Determine the (X, Y) coordinate at the center of the cell enclosing the given text.  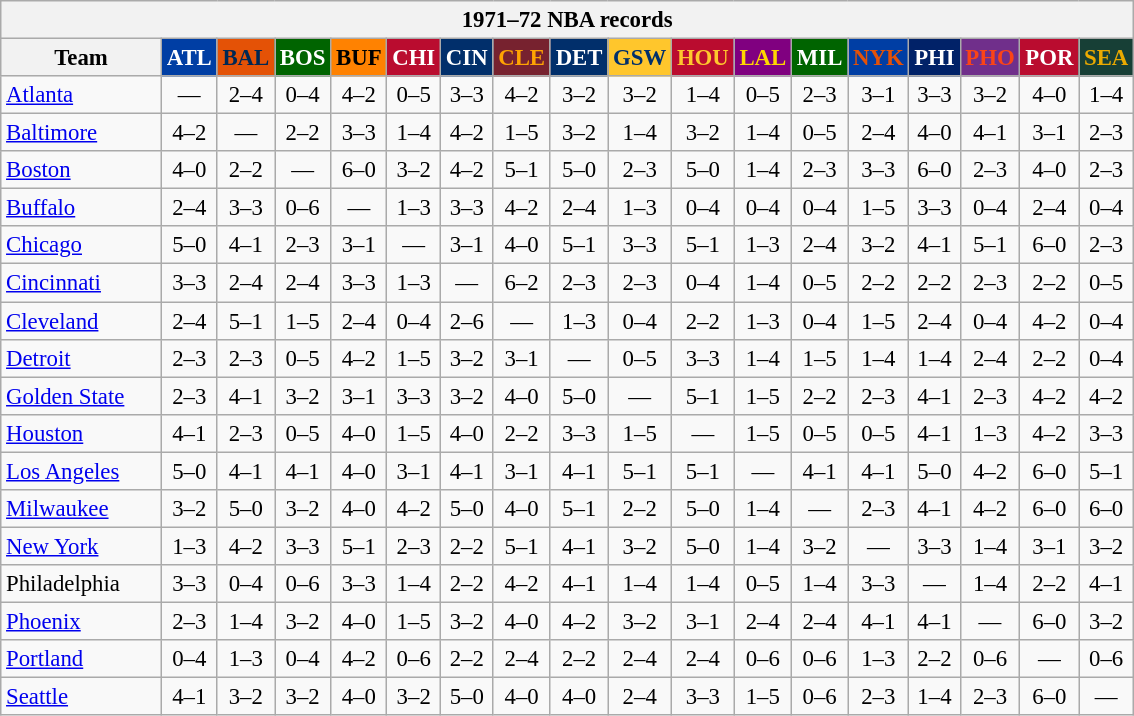
2–6 (467, 321)
BUF (359, 58)
Milwaukee (82, 509)
Team (82, 58)
PHI (934, 58)
BOS (303, 58)
Atlanta (82, 95)
Los Angeles (82, 471)
Houston (82, 433)
ATL (189, 58)
CIN (467, 58)
1971–72 NBA records (568, 20)
POR (1050, 58)
HOU (704, 58)
Portland (82, 659)
PHO (990, 58)
LAL (762, 58)
Cleveland (82, 321)
Golden State (82, 396)
Baltimore (82, 133)
6–2 (522, 283)
NYK (878, 58)
Buffalo (82, 208)
BAL (246, 58)
Chicago (82, 245)
Phoenix (82, 621)
New York (82, 546)
GSW (640, 58)
Detroit (82, 358)
Seattle (82, 697)
CLE (522, 58)
Philadelphia (82, 584)
Boston (82, 170)
DET (578, 58)
SEA (1106, 58)
CHI (414, 58)
Cincinnati (82, 283)
MIL (820, 58)
